Search for the cell housing the specified text and yield its (x, y) center coordinate. 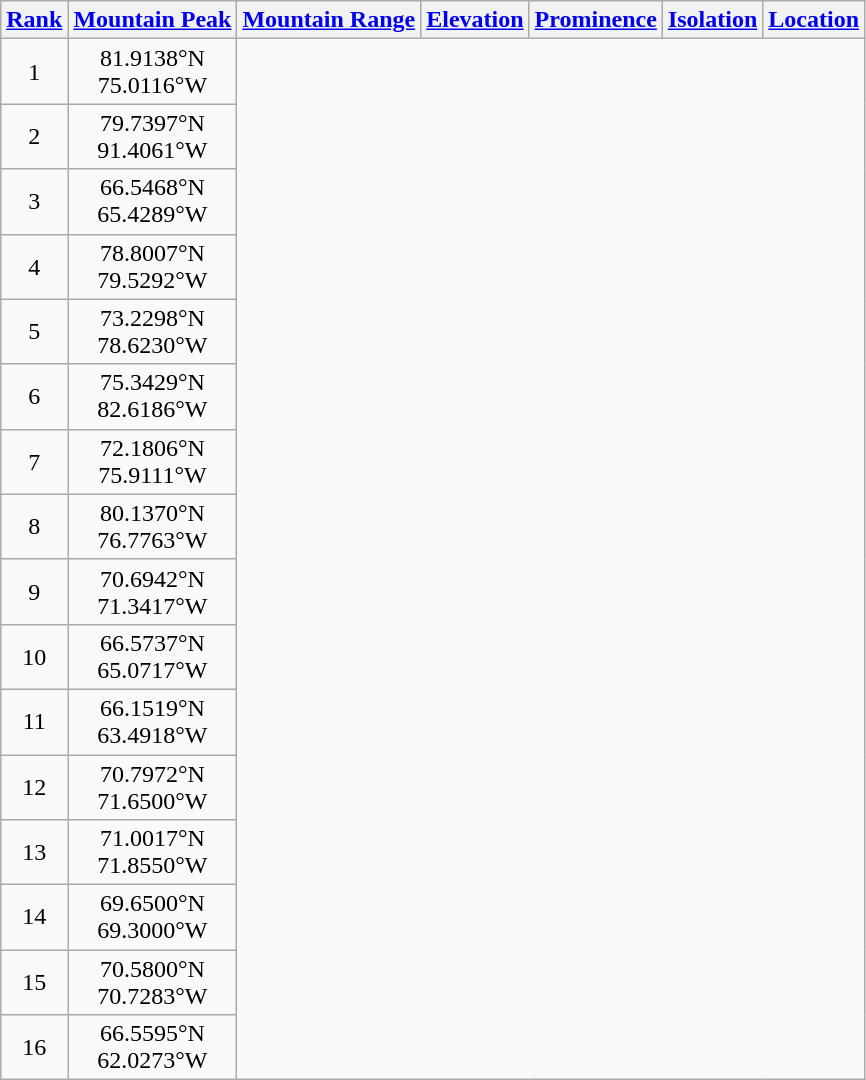
70.6942°N71.3417°W (152, 592)
70.7972°N71.6500°W (152, 786)
Elevation (475, 20)
66.5468°N65.4289°W (152, 202)
9 (34, 592)
Rank (34, 20)
Mountain Peak (152, 20)
3 (34, 202)
5 (34, 332)
71.0017°N71.8550°W (152, 852)
13 (34, 852)
15 (34, 982)
Prominence (596, 20)
8 (34, 526)
73.2298°N78.6230°W (152, 332)
66.5737°N65.0717°W (152, 656)
11 (34, 722)
80.1370°N76.7763°W (152, 526)
70.5800°N70.7283°W (152, 982)
7 (34, 462)
72.1806°N75.9111°W (152, 462)
81.9138°N75.0116°W (152, 72)
2 (34, 136)
66.5595°N62.0273°W (152, 1048)
12 (34, 786)
Isolation (712, 20)
Location (814, 20)
10 (34, 656)
66.1519°N63.4918°W (152, 722)
6 (34, 396)
78.8007°N79.5292°W (152, 266)
14 (34, 918)
79.7397°N91.4061°W (152, 136)
69.6500°N69.3000°W (152, 918)
1 (34, 72)
Mountain Range (329, 20)
75.3429°N82.6186°W (152, 396)
16 (34, 1048)
4 (34, 266)
